Provide the (x, y) coordinate of the cell's center where the given text is located.  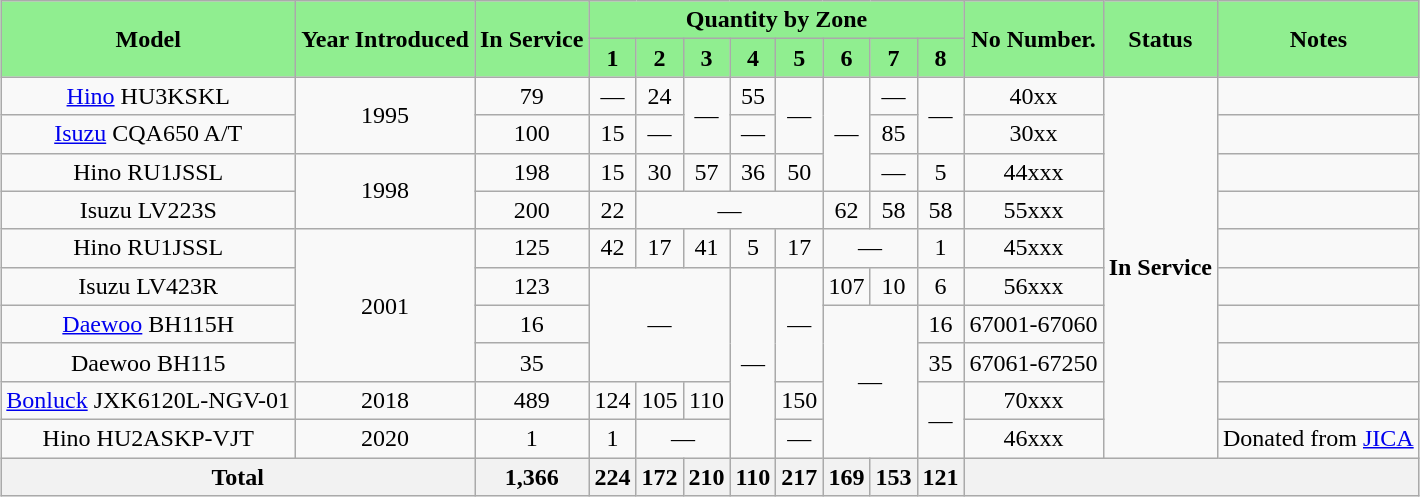
1998 (386, 191)
7 (894, 58)
24 (660, 96)
2020 (386, 438)
Quantity by Zone (776, 20)
169 (846, 477)
107 (846, 286)
3 (706, 58)
40xx (1034, 96)
Model (148, 39)
55xxx (1034, 210)
30xx (1034, 134)
Total (238, 477)
67061-67250 (1034, 362)
4 (753, 58)
41 (706, 248)
50 (800, 172)
150 (800, 400)
Notes (1318, 39)
1995 (386, 115)
62 (846, 210)
79 (531, 96)
36 (753, 172)
42 (612, 248)
Daewoo BH115 (148, 362)
Donated from JICA (1318, 438)
85 (894, 134)
Isuzu LV423R (148, 286)
125 (531, 248)
Daewoo BH115H (148, 324)
44xxx (1034, 172)
22 (612, 210)
Isuzu CQA650 A/T (148, 134)
124 (612, 400)
70xxx (1034, 400)
123 (531, 286)
200 (531, 210)
Year Introduced (386, 39)
153 (894, 477)
Isuzu LV223S (148, 210)
45xxx (1034, 248)
217 (800, 477)
489 (531, 400)
2 (660, 58)
105 (660, 400)
57 (706, 172)
172 (660, 477)
121 (940, 477)
Hino HU2ASKP-VJT (148, 438)
100 (531, 134)
67001-67060 (1034, 324)
Hino HU3KSKL (148, 96)
55 (753, 96)
8 (940, 58)
46xxx (1034, 438)
Status (1160, 39)
10 (894, 286)
2018 (386, 400)
2001 (386, 305)
1,366 (531, 477)
Bonluck JXK6120L-NGV-01 (148, 400)
210 (706, 477)
224 (612, 477)
30 (660, 172)
198 (531, 172)
56xxx (1034, 286)
No Number. (1034, 39)
